Locate the cell with the specified text and output its [x, y] center coordinate. 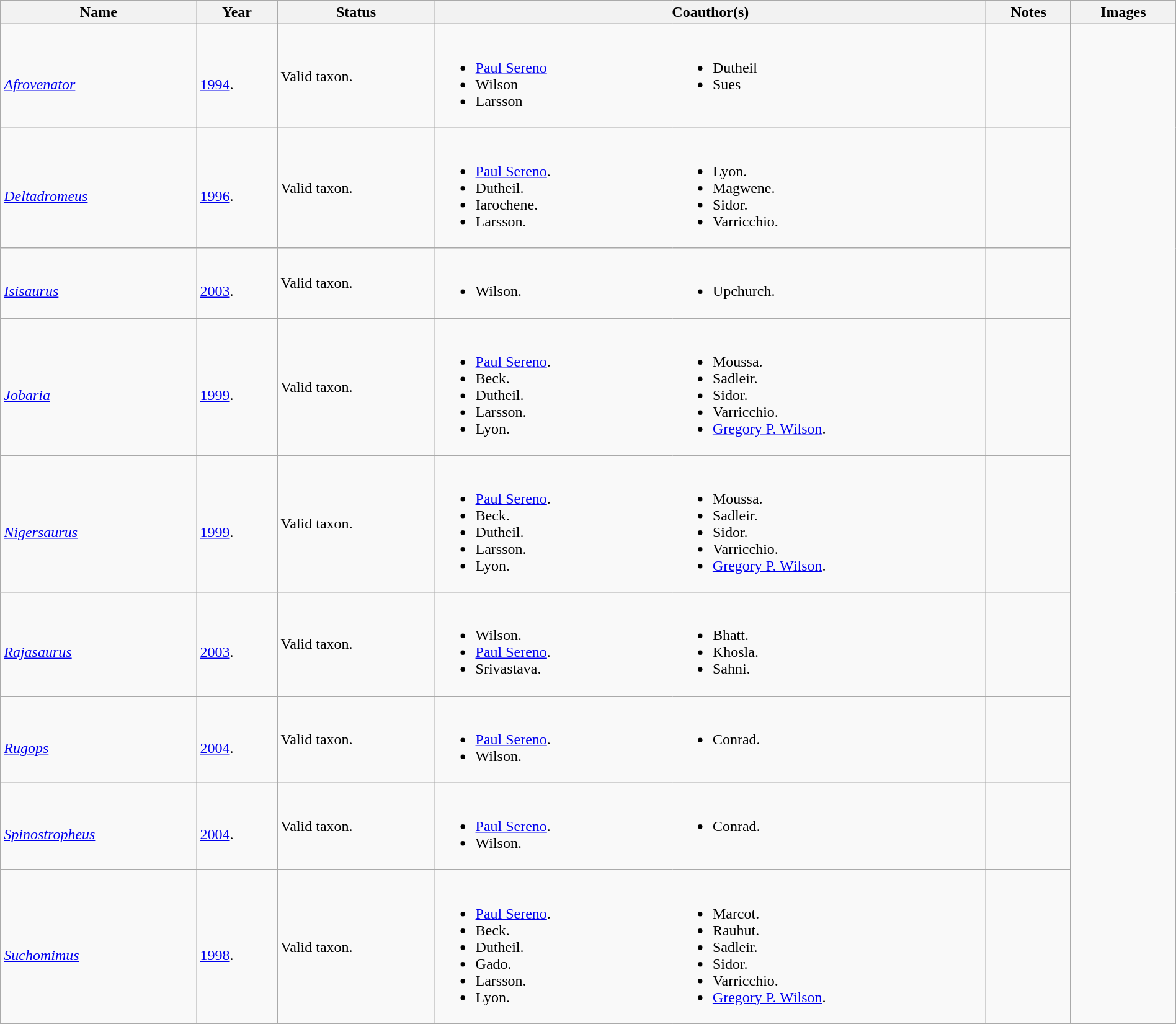
Images [1123, 12]
Name [99, 12]
Nigersaurus [99, 523]
Notes [1028, 12]
Deltadromeus [99, 188]
Paul Sereno.Beck.Dutheil.Gado.Larsson.Lyon. [553, 946]
1994. [237, 76]
Bhatt.Khosla.Sahni. [829, 644]
Rajasaurus [99, 644]
Status [356, 12]
Wilson.Paul Sereno.Srivastava. [553, 644]
Coauthor(s) [711, 12]
1998. [237, 946]
Paul Sereno.Dutheil.Iarochene.Larsson. [553, 188]
Spinostropheus [99, 826]
Lyon.Magwene.Sidor.Varricchio. [829, 188]
Upchurch. [829, 283]
Afrovenator [99, 76]
Isisaurus [99, 283]
Wilson. [553, 283]
Paul SerenoWilsonLarsson [553, 76]
DutheilSues [829, 76]
Jobaria [99, 387]
Marcot.Rauhut.Sadleir.Sidor.Varricchio.Gregory P. Wilson. [829, 946]
Suchomimus [99, 946]
Rugops [99, 739]
Year [237, 12]
1996. [237, 188]
